Identify which cell holds the provided text, then report its [x, y] central coordinate. 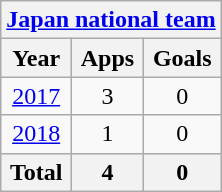
2017 [36, 96]
4 [108, 172]
Apps [108, 58]
1 [108, 134]
3 [108, 96]
Year [36, 58]
Total [36, 172]
2018 [36, 134]
Goals [182, 58]
Japan national team [111, 20]
